Search for the cell housing the specified text and yield its [x, y] center coordinate. 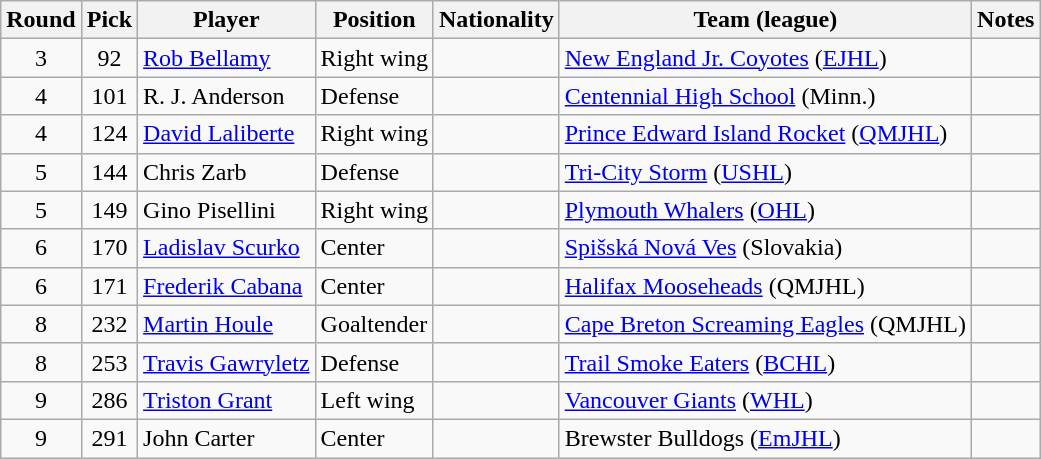
New England Jr. Coyotes (EJHL) [765, 58]
Halifax Mooseheads (QMJHL) [765, 286]
Notes [1006, 20]
Gino Pisellini [226, 210]
John Carter [226, 438]
170 [109, 248]
R. J. Anderson [226, 96]
Goaltender [374, 324]
Nationality [496, 20]
Centennial High School (Minn.) [765, 96]
Vancouver Giants (WHL) [765, 400]
Spišská Nová Ves (Slovakia) [765, 248]
3 [41, 58]
Team (league) [765, 20]
Left wing [374, 400]
253 [109, 362]
Ladislav Scurko [226, 248]
Chris Zarb [226, 172]
286 [109, 400]
Round [41, 20]
Rob Bellamy [226, 58]
Plymouth Whalers (OHL) [765, 210]
Martin Houle [226, 324]
124 [109, 134]
Travis Gawryletz [226, 362]
Trail Smoke Eaters (BCHL) [765, 362]
Brewster Bulldogs (EmJHL) [765, 438]
Position [374, 20]
Triston Grant [226, 400]
171 [109, 286]
Player [226, 20]
92 [109, 58]
232 [109, 324]
Pick [109, 20]
Frederik Cabana [226, 286]
101 [109, 96]
Prince Edward Island Rocket (QMJHL) [765, 134]
149 [109, 210]
David Laliberte [226, 134]
291 [109, 438]
144 [109, 172]
Cape Breton Screaming Eagles (QMJHL) [765, 324]
Tri-City Storm (USHL) [765, 172]
